Find where the given text appears and provide that cell's center as [x, y] coordinate. 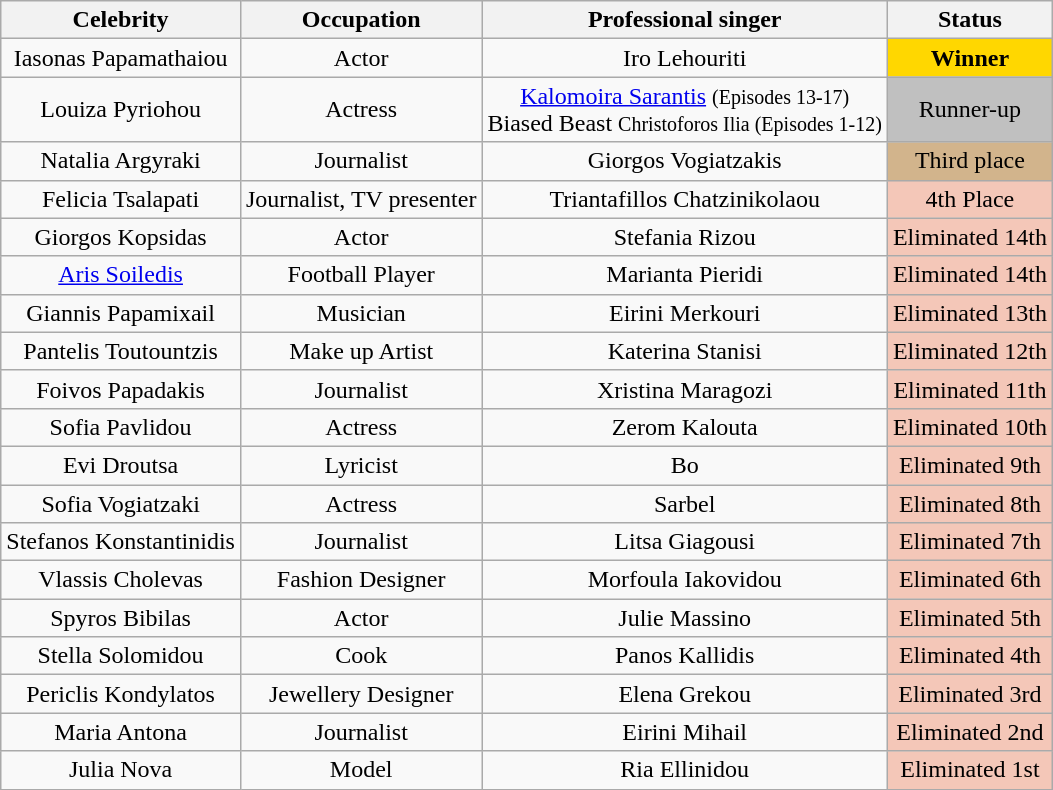
Eliminated 2nd [970, 732]
Fashion Designer [360, 580]
Eirini Merkouri [684, 313]
Maria Antona [121, 732]
Pantelis Toutountzis [121, 351]
Journalist, TV presenter [360, 199]
Felicia Tsalapati [121, 199]
Musician [360, 313]
Litsa Giagousi [684, 542]
Jewellery Designer [360, 694]
Eliminated 1st [970, 770]
Stefania Rizou [684, 237]
Panos Kallidis [684, 656]
Eliminated 4th [970, 656]
Elena Grekou [684, 694]
Professional singer [684, 20]
Louiza Pyriohou [121, 110]
Make up Artist [360, 351]
Eliminated 3rd [970, 694]
Winner [970, 58]
Model [360, 770]
Eliminated 7th [970, 542]
Periclis Kondylatos [121, 694]
Eliminated 9th [970, 465]
Eliminated 11th [970, 389]
Morfoula Iakovidou [684, 580]
Julie Massino [684, 618]
Occupation [360, 20]
Lyricist [360, 465]
Eliminated 12th [970, 351]
Stella Solomidou [121, 656]
Eirini Mihail [684, 732]
Julia Nova [121, 770]
Spyros Bibilas [121, 618]
Sarbel [684, 503]
Runner-up [970, 110]
Celebrity [121, 20]
Natalia Argyraki [121, 161]
Ria Ellinidou [684, 770]
Cook [360, 656]
Giorgos Kopsidas [121, 237]
Bo [684, 465]
Evi Droutsa [121, 465]
Giannis Papamixail [121, 313]
Zerom Kalouta [684, 427]
Third place [970, 161]
Eliminated 5th [970, 618]
Eliminated 13th [970, 313]
Eliminated 8th [970, 503]
Foivos Papadakis [121, 389]
Status [970, 20]
Iro Lehouriti [684, 58]
Kalomoira Sarantis (Episodes 13-17)Biased Beast Christoforos Ilia (Episodes 1-12) [684, 110]
Giorgos Vogiatzakis [684, 161]
Triantafillos Chatzinikolaou [684, 199]
Iasonas Papamathaiou [121, 58]
Vlassis Cholevas [121, 580]
Eliminated 6th [970, 580]
Eliminated 10th [970, 427]
Sofia Vogiatzaki [121, 503]
Katerina Stanisi [684, 351]
Marianta Pieridi [684, 275]
Sofia Pavlidou [121, 427]
Football Player [360, 275]
Aris Soiledis [121, 275]
Xristina Maragozi [684, 389]
4th Place [970, 199]
Stefanos Konstantinidis [121, 542]
